Scan for the cell matching the given text and deliver its [x, y] coordinate at center. 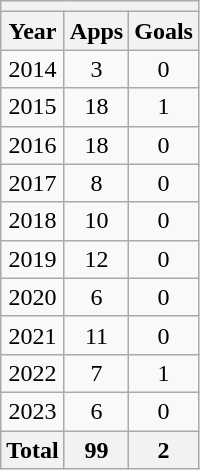
2020 [33, 297]
2022 [33, 373]
2 [164, 449]
2019 [33, 259]
12 [96, 259]
2017 [33, 183]
2021 [33, 335]
Year [33, 31]
8 [96, 183]
2015 [33, 107]
99 [96, 449]
11 [96, 335]
3 [96, 69]
2018 [33, 221]
2016 [33, 145]
Total [33, 449]
7 [96, 373]
10 [96, 221]
2014 [33, 69]
Goals [164, 31]
2023 [33, 411]
Apps [96, 31]
